Detect which cell encompasses the target text, then output its [X, Y] center coordinate. 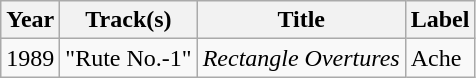
1989 [30, 58]
Label [440, 20]
Track(s) [128, 20]
Title [301, 20]
Rectangle Overtures [301, 58]
Year [30, 20]
"Rute No.-1" [128, 58]
Ache [440, 58]
